Determine the (X, Y) coordinate at the center of the cell enclosing the given text.  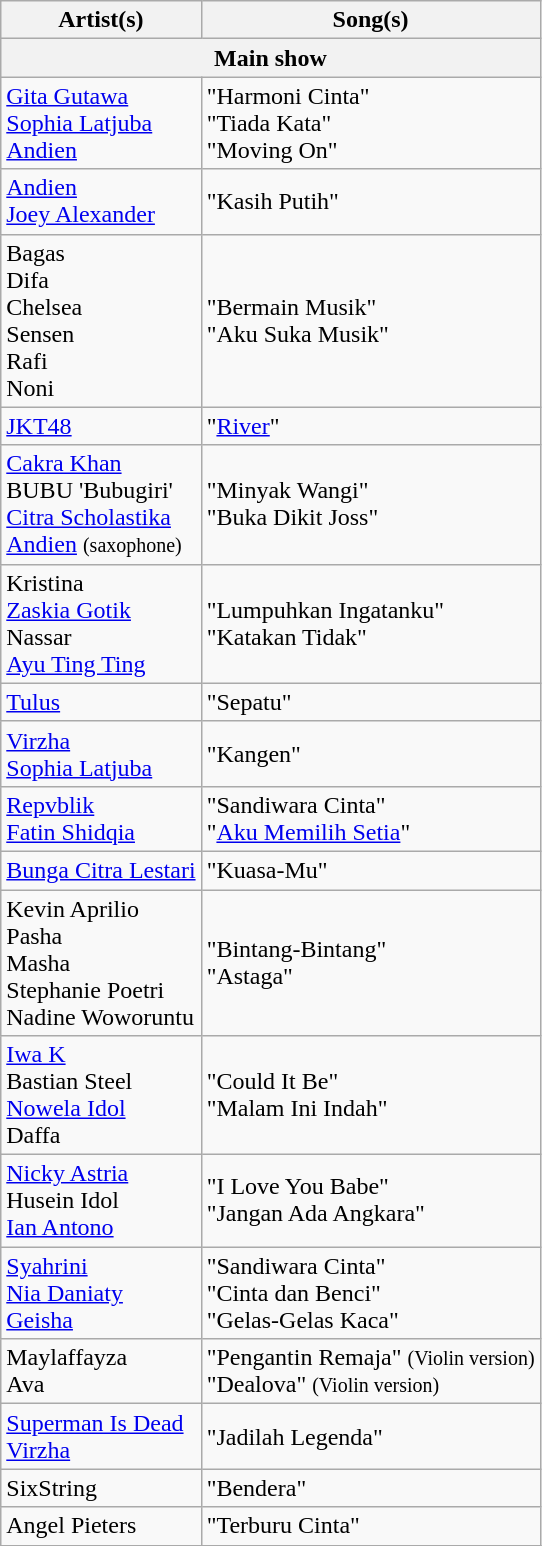
Bunga Citra Lestari (101, 870)
Kevin AprilioPashaMashaStephanie PoetriNadine Woworuntu (101, 963)
"Harmoni Cinta""Tiada Kata""Moving On" (370, 123)
"Kuasa-Mu" (370, 870)
SyahriniNia DaniatyGeisha (101, 1293)
"River" (370, 426)
"Bendera" (370, 1488)
"Kangen" (370, 754)
"Minyak Wangi""Buka Dikit Joss" (370, 504)
"Kasih Putih" (370, 202)
"Bermain Musik""Aku Suka Musik" (370, 320)
Main show (270, 58)
"I Love You Babe""Jangan Ada Angkara" (370, 1201)
"Bintang-Bintang""Astaga" (370, 963)
SixString (101, 1488)
Artist(s) (101, 20)
KristinaZaskia GotikNassarAyu Ting Ting (101, 624)
"Sepatu" (370, 702)
Song(s) (370, 20)
"Pengantin Remaja" (Violin version)"Dealova" (Violin version) (370, 1372)
Cakra KhanBUBU 'Bubugiri'Citra ScholastikaAndien (saxophone) (101, 504)
Nicky AstriaHusein IdolIan Antono (101, 1201)
"Sandiwara Cinta""Cinta dan Benci""Gelas-Gelas Kaca" (370, 1293)
JKT48 (101, 426)
"Jadilah Legenda" (370, 1436)
"Sandiwara Cinta""Aku Memilih Setia" (370, 818)
Angel Pieters (101, 1526)
AndienJoey Alexander (101, 202)
Superman Is DeadVirzha (101, 1436)
Gita GutawaSophia LatjubaAndien (101, 123)
RepvblikFatin Shidqia (101, 818)
"Lumpuhkan Ingatanku""Katakan Tidak" (370, 624)
Tulus (101, 702)
Iwa KBastian SteelNowela IdolDaffa (101, 1096)
BagasDifaChelseaSensenRafiNoni (101, 320)
VirzhaSophia Latjuba (101, 754)
"Terburu Cinta" (370, 1526)
MaylaffayzaAva (101, 1372)
"Could It Be""Malam Ini Indah" (370, 1096)
